Return the (x, y) coordinate for the center point of the cell that contains the specified text.  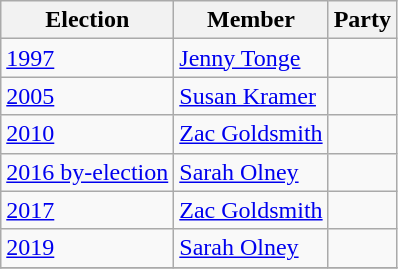
2016 by-election (88, 172)
Party (362, 20)
Jenny Tonge (251, 58)
2005 (88, 96)
Member (251, 20)
Election (88, 20)
Susan Kramer (251, 96)
1997 (88, 58)
2010 (88, 134)
2019 (88, 248)
2017 (88, 210)
